Extract the (X, Y) coordinate from the center of the cell holding the provided text.  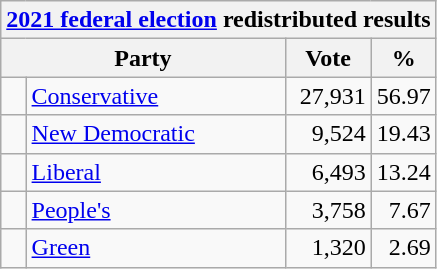
Liberal (156, 172)
2021 federal election redistributed results (218, 20)
56.97 (404, 96)
6,493 (328, 172)
Vote (328, 58)
13.24 (404, 172)
Party (143, 58)
2.69 (404, 248)
1,320 (328, 248)
9,524 (328, 134)
Conservative (156, 96)
Green (156, 248)
7.67 (404, 210)
People's (156, 210)
27,931 (328, 96)
19.43 (404, 134)
New Democratic (156, 134)
3,758 (328, 210)
% (404, 58)
